From the cell containing the given text, extract its center point as (X, Y) coordinate. 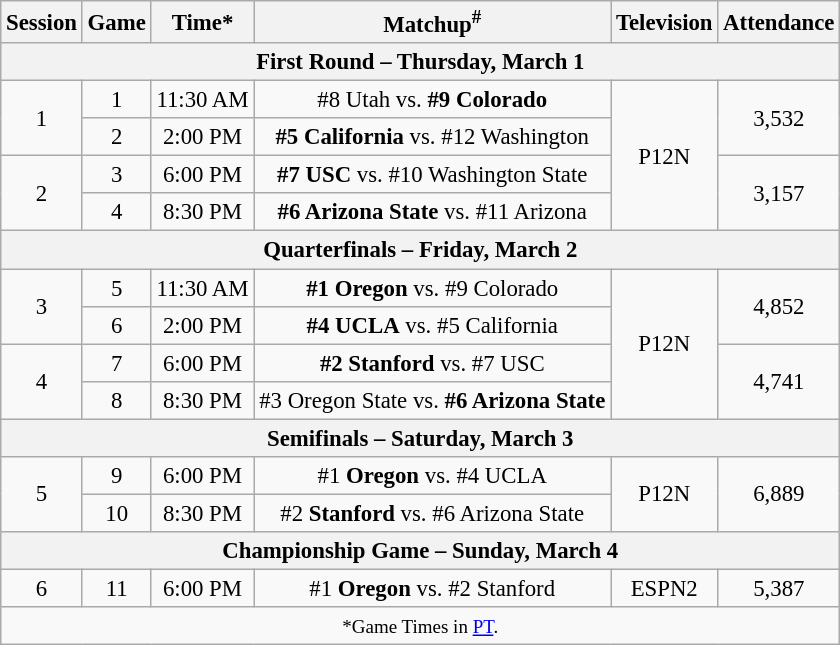
Session (42, 22)
7 (116, 363)
#5 California vs. #12 Washington (432, 137)
#1 Oregon vs. #2 Stanford (432, 588)
Semifinals – Saturday, March 3 (420, 438)
3,157 (779, 194)
Television (664, 22)
11 (116, 588)
6,889 (779, 494)
#8 Utah vs. #9 Colorado (432, 100)
4,852 (779, 306)
First Round – Thursday, March 1 (420, 62)
Attendance (779, 22)
Game (116, 22)
9 (116, 476)
ESPN2 (664, 588)
Matchup# (432, 22)
#2 Stanford vs. #7 USC (432, 363)
#4 UCLA vs. #5 California (432, 325)
4,741 (779, 382)
*Game Times in PT. (420, 626)
10 (116, 513)
Quarterfinals – Friday, March 2 (420, 250)
3,532 (779, 118)
#1 Oregon vs. #4 UCLA (432, 476)
#7 USC vs. #10 Washington State (432, 175)
Time* (202, 22)
#6 Arizona State vs. #11 Arizona (432, 213)
5,387 (779, 588)
8 (116, 400)
Championship Game – Sunday, March 4 (420, 551)
#2 Stanford vs. #6 Arizona State (432, 513)
#1 Oregon vs. #9 Colorado (432, 288)
#3 Oregon State vs. #6 Arizona State (432, 400)
